Search for the cell housing the specified text and yield its (x, y) center coordinate. 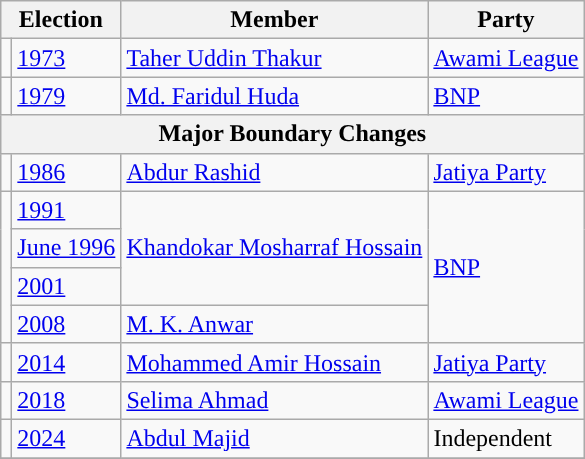
Election (61, 20)
2008 (66, 324)
Abdul Majid (274, 438)
Mohammed Amir Hossain (274, 362)
M. K. Anwar (274, 324)
2001 (66, 286)
Member (274, 20)
2024 (66, 438)
June 1996 (66, 248)
1979 (66, 96)
Khandokar Mosharraf Hossain (274, 248)
1973 (66, 58)
Selima Ahmad (274, 400)
2018 (66, 400)
Abdur Rashid (274, 172)
Taher Uddin Thakur (274, 58)
Independent (506, 438)
Md. Faridul Huda (274, 96)
1986 (66, 172)
Major Boundary Changes (292, 134)
2014 (66, 362)
1991 (66, 210)
Party (506, 20)
